Output the [X, Y] coordinate of the center of the cell containing the given text.  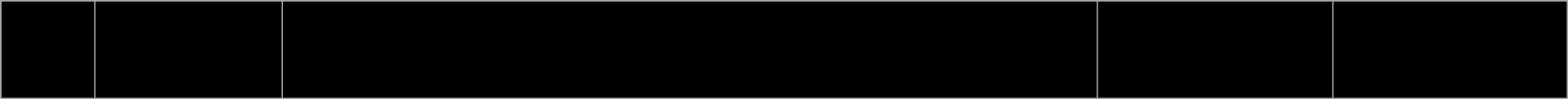
Production Code [189, 49]
Ep # [48, 49]
Viewers(millions) [1450, 49]
Airdate [1215, 49]
Title [690, 49]
